Return [X, Y] of the center of cell containing provided text 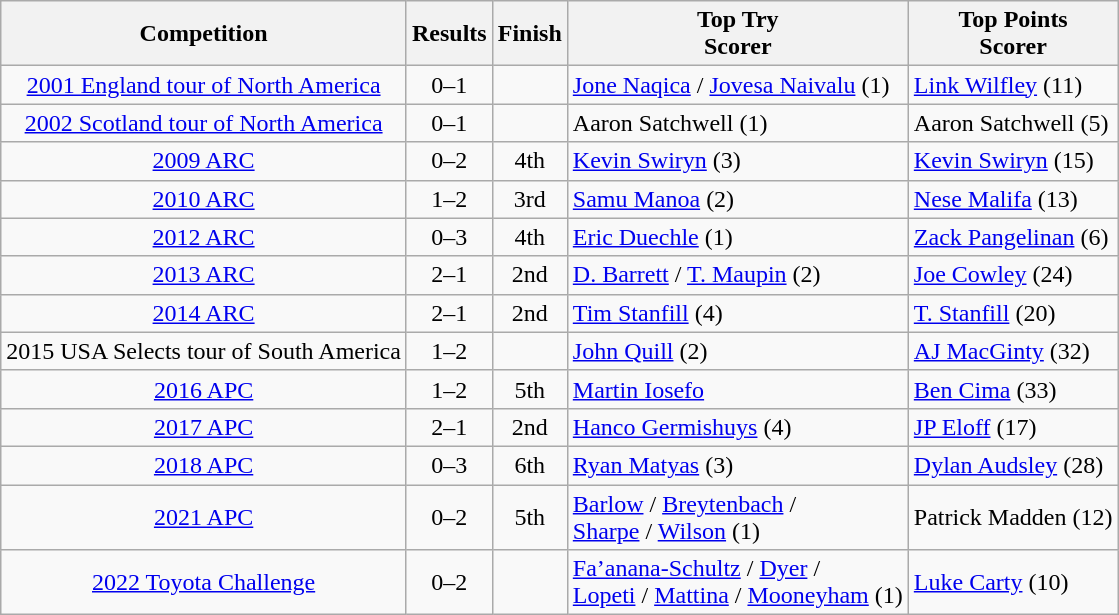
Aaron Satchwell (1) [738, 123]
Aaron Satchwell (5) [1013, 123]
AJ MacGinty (32) [1013, 351]
2002 Scotland tour of North America [204, 123]
3rd [530, 199]
JP Eloff (17) [1013, 427]
Joe Cowley (24) [1013, 275]
Competition [204, 34]
2022 Toyota Challenge [204, 582]
T. Stanfill (20) [1013, 313]
2014 ARC [204, 313]
Martin Iosefo [738, 389]
Results [449, 34]
2013 ARC [204, 275]
Eric Duechle (1) [738, 237]
Fa’anana-Schultz / Dyer / Lopeti / Mattina / Mooneyham (1) [738, 582]
Samu Manoa (2) [738, 199]
6th [530, 465]
D. Barrett / T. Maupin (2) [738, 275]
Barlow / Breytenbach / Sharpe / Wilson (1) [738, 516]
Top Try Scorer [738, 34]
Luke Carty (10) [1013, 582]
Kevin Swiryn (15) [1013, 161]
2009 ARC [204, 161]
2018 APC [204, 465]
2016 APC [204, 389]
Ryan Matyas (3) [738, 465]
Dylan Audsley (28) [1013, 465]
2015 USA Selects tour of South America [204, 351]
Hanco Germishuys (4) [738, 427]
2001 England tour of North America [204, 85]
Tim Stanfill (4) [738, 313]
Ben Cima (33) [1013, 389]
2017 APC [204, 427]
Patrick Madden (12) [1013, 516]
2012 ARC [204, 237]
Link Wilfley (11) [1013, 85]
2010 ARC [204, 199]
Top Points Scorer [1013, 34]
Kevin Swiryn (3) [738, 161]
2021 APC [204, 516]
John Quill (2) [738, 351]
Nese Malifa (13) [1013, 199]
Zack Pangelinan (6) [1013, 237]
Jone Naqica / Jovesa Naivalu (1) [738, 85]
Finish [530, 34]
